For the text-containing cell, return its midpoint in (X, Y) coordinate format. 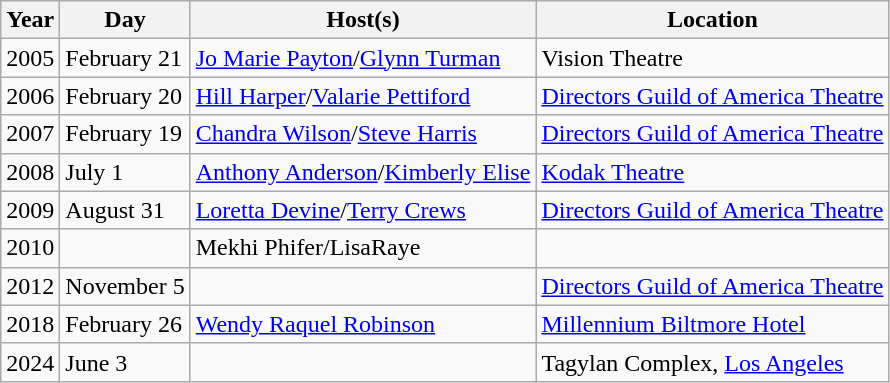
Hill Harper/Valarie Pettiford (363, 96)
Vision Theatre (712, 58)
2009 (30, 210)
Host(s) (363, 20)
February 20 (125, 96)
Mekhi Phifer/LisaRaye (363, 248)
2018 (30, 324)
2006 (30, 96)
July 1 (125, 172)
February 21 (125, 58)
November 5 (125, 286)
2012 (30, 286)
August 31 (125, 210)
Day (125, 20)
2010 (30, 248)
Chandra Wilson/Steve Harris (363, 134)
2005 (30, 58)
June 3 (125, 362)
Year (30, 20)
Tagylan Complex, Los Angeles (712, 362)
2024 (30, 362)
Loretta Devine/Terry Crews (363, 210)
2008 (30, 172)
Wendy Raquel Robinson (363, 324)
February 19 (125, 134)
Anthony Anderson/Kimberly Elise (363, 172)
Jo Marie Payton/Glynn Turman (363, 58)
Location (712, 20)
February 26 (125, 324)
Millennium Biltmore Hotel (712, 324)
2007 (30, 134)
Kodak Theatre (712, 172)
